Pinpoint the cell where the given text exists, returning its (x, y) midpoint coordinate. 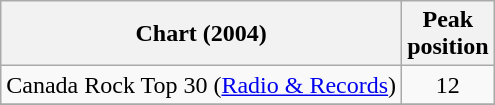
12 (448, 85)
Canada Rock Top 30 (Radio & Records) (202, 85)
Peakposition (448, 34)
Chart (2004) (202, 34)
